Return (x, y) of the center of cell containing provided text 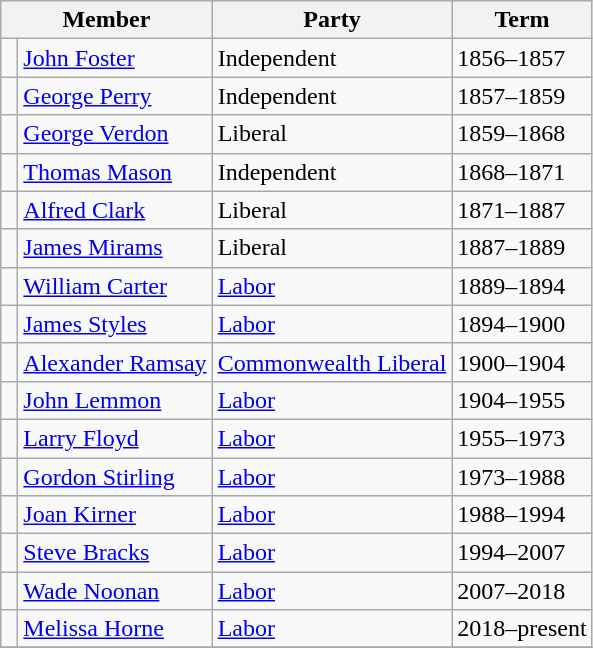
1904–1955 (522, 400)
Gordon Stirling (115, 477)
Commonwealth Liberal (332, 362)
1994–2007 (522, 553)
Member (106, 20)
Thomas Mason (115, 172)
Alexander Ramsay (115, 362)
1857–1859 (522, 96)
1900–1904 (522, 362)
1988–1994 (522, 515)
1955–1973 (522, 438)
1973–1988 (522, 477)
Joan Kirner (115, 515)
2007–2018 (522, 591)
Wade Noonan (115, 591)
James Styles (115, 324)
George Perry (115, 96)
Alfred Clark (115, 210)
1894–1900 (522, 324)
1889–1894 (522, 286)
1856–1857 (522, 58)
Larry Floyd (115, 438)
Melissa Horne (115, 629)
1887–1889 (522, 248)
2018–present (522, 629)
1859–1868 (522, 134)
Steve Bracks (115, 553)
James Mirams (115, 248)
John Foster (115, 58)
1871–1887 (522, 210)
Party (332, 20)
1868–1871 (522, 172)
William Carter (115, 286)
Term (522, 20)
George Verdon (115, 134)
John Lemmon (115, 400)
